Capture the cell that displays the provided text and extract its [X, Y] central coordinate. 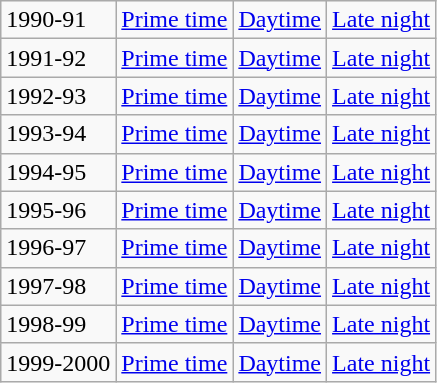
1995-96 [58, 210]
1999-2000 [58, 362]
1991-92 [58, 58]
1997-98 [58, 286]
1996-97 [58, 248]
1990-91 [58, 20]
1993-94 [58, 134]
1998-99 [58, 324]
1992-93 [58, 96]
1994-95 [58, 172]
